Return the (X, Y) coordinate for the center point of the cell that contains the specified text.  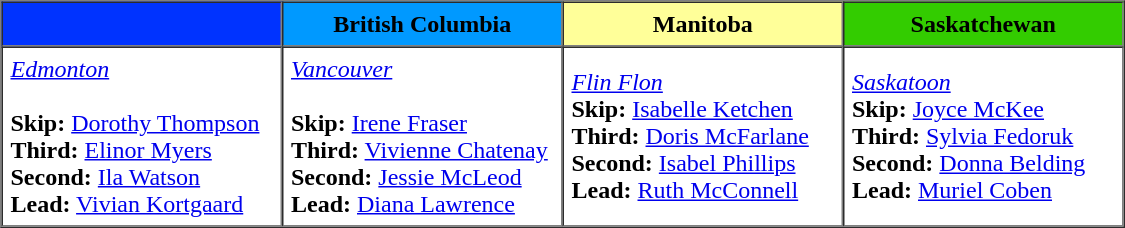
SaskatoonSkip: Joyce McKee Third: Sylvia Fedoruk Second: Donna Belding Lead: Muriel Coben (983, 136)
Vancouver Skip: Irene Fraser Third: Vivienne Chatenay Second: Jessie McLeod Lead: Diana Lawrence (422, 136)
Flin FlonSkip: Isabelle Ketchen Third: Doris McFarlane Second: Isabel Phillips Lead: Ruth McConnell (702, 136)
Manitoba (702, 24)
British Columbia (422, 24)
Saskatchewan (983, 24)
EdmontonSkip: Dorothy Thompson Third: Elinor Myers Second: Ila Watson Lead: Vivian Kortgaard (142, 136)
